For the text-containing cell, return its midpoint in (x, y) coordinate format. 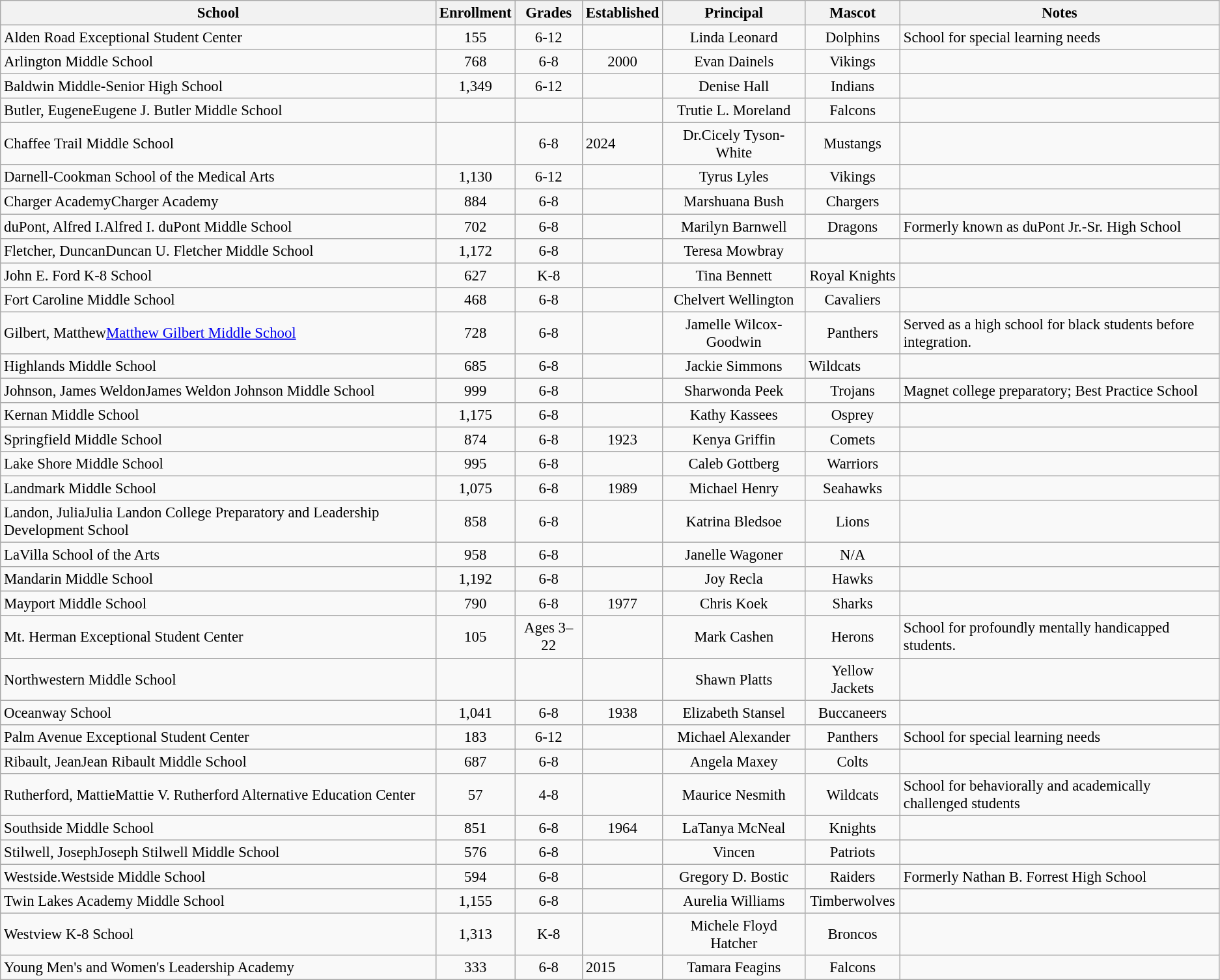
Landmark Middle School (219, 489)
Linda Leonard (734, 38)
School for behaviorally and academically challenged students (1059, 795)
1,155 (475, 901)
183 (475, 737)
Charger AcademyCharger Academy (219, 202)
Caleb Gottberg (734, 464)
Sharks (853, 604)
Seahawks (853, 489)
Mascot (853, 13)
Kenya Griffin (734, 439)
685 (475, 366)
Mandarin Middle School (219, 579)
Elizabeth Stansel (734, 713)
1923 (622, 439)
Cavaliers (853, 299)
Gregory D. Bostic (734, 877)
Landon, JuliaJulia Landon College Preparatory and Leadership Development School (219, 522)
Kathy Kassees (734, 415)
Magnet college preparatory; Best Practice School (1059, 390)
1977 (622, 604)
Darnell-Cookman School of the Medical Arts (219, 178)
2024 (622, 144)
884 (475, 202)
Ribault, JeanJean Ribault Middle School (219, 761)
Trutie L. Moreland (734, 111)
LaTanya McNeal (734, 828)
Dolphins (853, 38)
School (219, 13)
duPont, Alfred I.Alfred I. duPont Middle School (219, 226)
468 (475, 299)
Knights (853, 828)
Katrina Bledsoe (734, 522)
1,041 (475, 713)
Evan Dainels (734, 62)
Hawks (853, 579)
Rutherford, MattieMattie V. Rutherford Alternative Education Center (219, 795)
Stilwell, JosephJoseph Stilwell Middle School (219, 852)
Marilyn Barnwell (734, 226)
768 (475, 62)
858 (475, 522)
Shawn Platts (734, 679)
Jamelle Wilcox-Goodwin (734, 333)
1938 (622, 713)
Mayport Middle School (219, 604)
Ages 3–22 (548, 638)
Mark Cashen (734, 638)
687 (475, 761)
Warriors (853, 464)
Gilbert, MatthewMatthew Gilbert Middle School (219, 333)
Buccaneers (853, 713)
Jackie Simmons (734, 366)
Enrollment (475, 13)
Yellow Jackets (853, 679)
1,172 (475, 251)
Young Men's and Women's Leadership Academy (219, 968)
155 (475, 38)
594 (475, 877)
Palm Avenue Exceptional Student Center (219, 737)
John E. Ford K-8 School (219, 275)
Raiders (853, 877)
995 (475, 464)
LaVilla School of the Arts (219, 555)
Westview K-8 School (219, 934)
Chaffee Trail Middle School (219, 144)
Westside.Westside Middle School (219, 877)
Osprey (853, 415)
790 (475, 604)
Aurelia Williams (734, 901)
Alden Road Exceptional Student Center (219, 38)
1,175 (475, 415)
Royal Knights (853, 275)
Michele Floyd Hatcher (734, 934)
Chris Koek (734, 604)
Formerly known as duPont Jr.-Sr. High School (1059, 226)
School for profoundly mentally handicapped students. (1059, 638)
Tina Bennett (734, 275)
Denise Hall (734, 87)
Kernan Middle School (219, 415)
Principal (734, 13)
Sharwonda Peek (734, 390)
Fort Caroline Middle School (219, 299)
Tamara Feagins (734, 968)
Mt. Herman Exceptional Student Center (219, 638)
105 (475, 638)
Tyrus Lyles (734, 178)
Lions (853, 522)
Fletcher, DuncanDuncan U. Fletcher Middle School (219, 251)
Chargers (853, 202)
576 (475, 852)
1989 (622, 489)
Trojans (853, 390)
Michael Alexander (734, 737)
Dr.Cicely Tyson-White (734, 144)
Springfield Middle School (219, 439)
958 (475, 555)
Johnson, James WeldonJames Weldon Johnson Middle School (219, 390)
2000 (622, 62)
Mustangs (853, 144)
Comets (853, 439)
Formerly Nathan B. Forrest High School (1059, 877)
Timberwolves (853, 901)
N/A (853, 555)
Oceanway School (219, 713)
Herons (853, 638)
1,130 (475, 178)
Notes (1059, 13)
Southside Middle School (219, 828)
Broncos (853, 934)
Lake Shore Middle School (219, 464)
Angela Maxey (734, 761)
57 (475, 795)
Established (622, 13)
Baldwin Middle-Senior High School (219, 87)
728 (475, 333)
Michael Henry (734, 489)
Butler, EugeneEugene J. Butler Middle School (219, 111)
Arlington Middle School (219, 62)
Colts (853, 761)
627 (475, 275)
1,313 (475, 934)
Teresa Mowbray (734, 251)
999 (475, 390)
Chelvert Wellington (734, 299)
Patriots (853, 852)
Joy Recla (734, 579)
2015 (622, 968)
851 (475, 828)
Indians (853, 87)
Vincen (734, 852)
Marshuana Bush (734, 202)
Dragons (853, 226)
1,192 (475, 579)
Janelle Wagoner (734, 555)
333 (475, 968)
1964 (622, 828)
Highlands Middle School (219, 366)
702 (475, 226)
Served as a high school for black students before integration. (1059, 333)
Twin Lakes Academy Middle School (219, 901)
Northwestern Middle School (219, 679)
Maurice Nesmith (734, 795)
Grades (548, 13)
874 (475, 439)
1,075 (475, 489)
4-8 (548, 795)
1,349 (475, 87)
